For the text-containing cell, return its midpoint in (x, y) coordinate format. 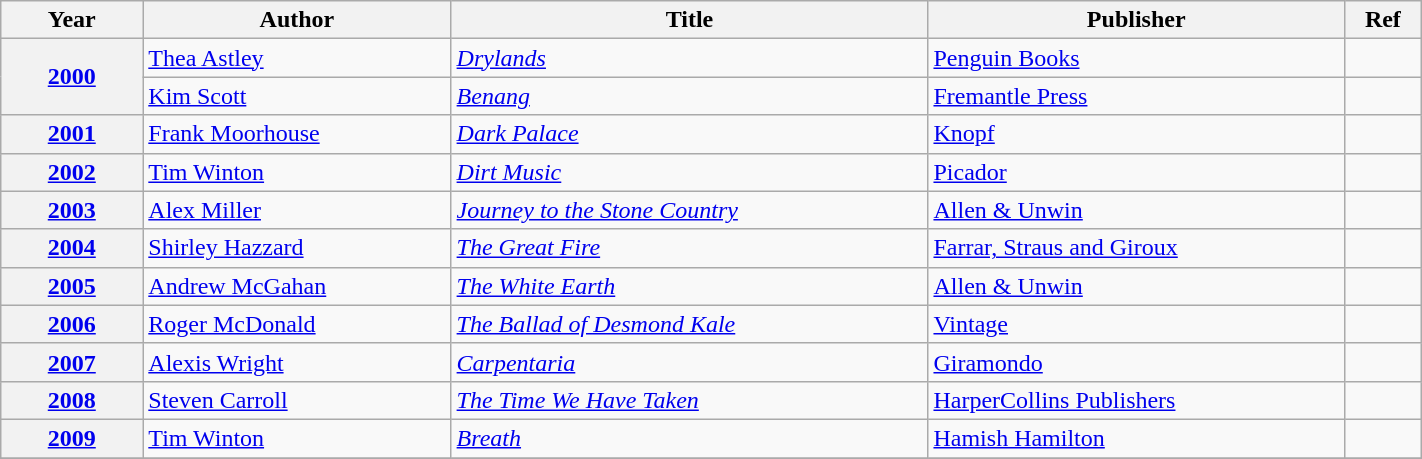
Fremantle Press (1136, 96)
Benang (690, 96)
Dirt Music (690, 172)
Thea Astley (297, 58)
Title (690, 20)
Knopf (1136, 134)
Ref (1382, 20)
Breath (690, 438)
2005 (72, 286)
Shirley Hazzard (297, 248)
Penguin Books (1136, 58)
The Ballad of Desmond Kale (690, 324)
Dark Palace (690, 134)
2004 (72, 248)
Author (297, 20)
Drylands (690, 58)
Alexis Wright (297, 362)
2003 (72, 210)
Hamish Hamilton (1136, 438)
The White Earth (690, 286)
The Great Fire (690, 248)
Andrew McGahan (297, 286)
Giramondo (1136, 362)
2002 (72, 172)
2007 (72, 362)
2000 (72, 77)
Steven Carroll (297, 400)
2009 (72, 438)
2001 (72, 134)
2006 (72, 324)
Farrar, Straus and Giroux (1136, 248)
Journey to the Stone Country (690, 210)
Kim Scott (297, 96)
Carpentaria (690, 362)
The Time We Have Taken (690, 400)
HarperCollins Publishers (1136, 400)
Publisher (1136, 20)
Picador (1136, 172)
Frank Moorhouse (297, 134)
2008 (72, 400)
Vintage (1136, 324)
Alex Miller (297, 210)
Year (72, 20)
Roger McDonald (297, 324)
